Pinpoint the cell where the given text exists, returning its [x, y] midpoint coordinate. 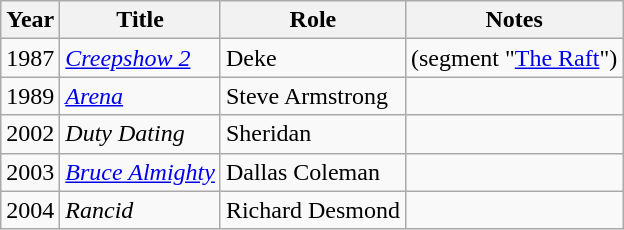
(segment "The Raft") [514, 58]
2003 [30, 172]
1989 [30, 96]
Dallas Coleman [312, 172]
Deke [312, 58]
Bruce Almighty [140, 172]
Richard Desmond [312, 210]
2004 [30, 210]
Sheridan [312, 134]
Steve Armstrong [312, 96]
Arena [140, 96]
Notes [514, 20]
2002 [30, 134]
Creepshow 2 [140, 58]
1987 [30, 58]
Title [140, 20]
Rancid [140, 210]
Duty Dating [140, 134]
Role [312, 20]
Year [30, 20]
